Identify which cell holds the provided text, then report its (x, y) central coordinate. 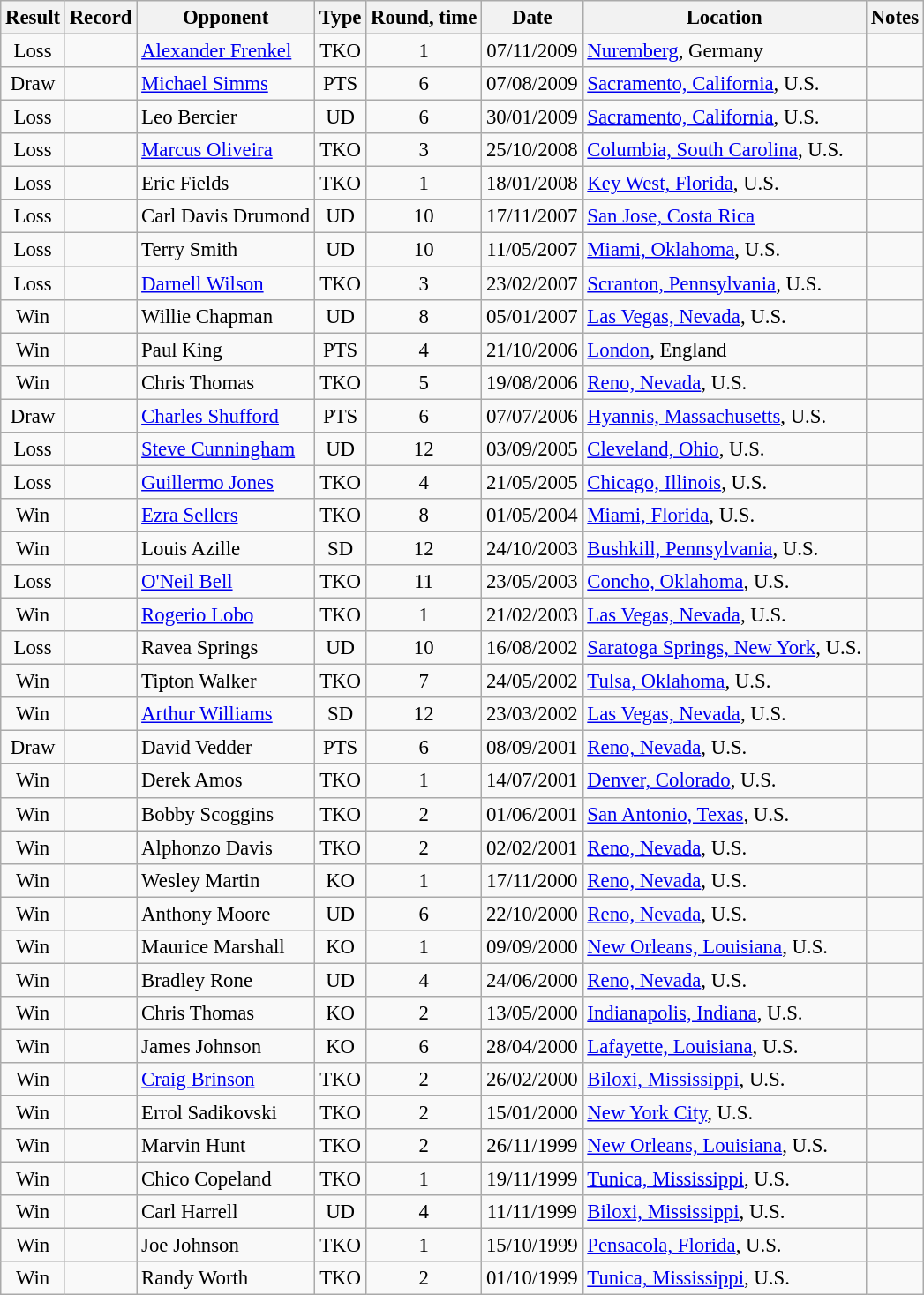
08/09/2001 (532, 748)
Darnell Wilson (226, 283)
Alphonzo Davis (226, 847)
22/10/2000 (532, 914)
7 (424, 681)
Ravea Springs (226, 648)
Michael Simms (226, 84)
24/05/2002 (532, 681)
Saratoga Springs, New York, U.S. (724, 648)
London, England (724, 350)
15/01/2000 (532, 1113)
24/06/2000 (532, 980)
Chicago, Illinois, U.S. (724, 482)
Steve Cunningham (226, 449)
Notes (895, 18)
Bradley Rone (226, 980)
Craig Brinson (226, 1080)
Type (340, 18)
James Johnson (226, 1046)
Indianapolis, Indiana, U.S. (724, 1013)
Lafayette, Louisiana, U.S. (724, 1046)
21/05/2005 (532, 482)
19/11/1999 (532, 1179)
19/08/2006 (532, 382)
28/04/2000 (532, 1046)
5 (424, 382)
15/10/1999 (532, 1246)
Rogerio Lobo (226, 615)
Tunica, Mississippi, U.S. (724, 1179)
Nuremberg, Germany (724, 51)
Joe Johnson (226, 1246)
Alexander Frenkel (226, 51)
Bobby Scoggins (226, 814)
Louis Azille (226, 548)
24/10/2003 (532, 548)
Carl Harrell (226, 1212)
01/05/2004 (532, 516)
02/02/2001 (532, 847)
Wesley Martin (226, 880)
21/02/2003 (532, 615)
09/09/2000 (532, 947)
07/11/2009 (532, 51)
Leo Bercier (226, 117)
Round, time (424, 18)
Guillermo Jones (226, 482)
11/05/2007 (532, 250)
Tipton Walker (226, 681)
Columbia, South Carolina, U.S. (724, 150)
Cleveland, Ohio, U.S. (724, 449)
Key West, Florida, U.S. (724, 184)
Maurice Marshall (226, 947)
14/07/2001 (532, 781)
Ezra Sellers (226, 516)
David Vedder (226, 748)
Chico Copeland (226, 1179)
Errol Sadikovski (226, 1113)
O'Neil Bell (226, 582)
Scranton, Pennsylvania, U.S. (724, 283)
30/01/2009 (532, 117)
26/11/1999 (532, 1146)
23/02/2007 (532, 283)
07/08/2009 (532, 84)
03/09/2005 (532, 449)
Carl Davis Drumond (226, 216)
25/10/2008 (532, 150)
Pensacola, Florida, U.S. (724, 1246)
Hyannis, Massachusetts, U.S. (724, 416)
Bushkill, Pennsylvania, U.S. (724, 548)
11 (424, 582)
Arthur Williams (226, 714)
Concho, Oklahoma, U.S. (724, 582)
Derek Amos (226, 781)
Record (101, 18)
New York City, U.S. (724, 1113)
05/01/2007 (532, 316)
Anthony Moore (226, 914)
Miami, Oklahoma, U.S. (724, 250)
Tulsa, Oklahoma, U.S. (724, 681)
01/06/2001 (532, 814)
Marcus Oliveira (226, 150)
San Antonio, Texas, U.S. (724, 814)
Terry Smith (226, 250)
Result (34, 18)
17/11/2007 (532, 216)
Denver, Colorado, U.S. (724, 781)
16/08/2002 (532, 648)
Opponent (226, 18)
11/11/1999 (532, 1212)
Willie Chapman (226, 316)
21/10/2006 (532, 350)
23/03/2002 (532, 714)
Date (532, 18)
23/05/2003 (532, 582)
13/05/2000 (532, 1013)
Paul King (226, 350)
17/11/2000 (532, 880)
Miami, Florida, U.S. (724, 516)
Location (724, 18)
18/01/2008 (532, 184)
07/07/2006 (532, 416)
26/02/2000 (532, 1080)
Charles Shufford (226, 416)
Marvin Hunt (226, 1146)
San Jose, Costa Rica (724, 216)
Eric Fields (226, 184)
